Output the (x, y) coordinate of the center of the cell containing the given text.  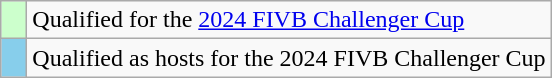
Qualified for the 2024 FIVB Challenger Cup (289, 20)
Qualified as hosts for the 2024 FIVB Challenger Cup (289, 58)
